Scan for the cell matching the given text and deliver its (X, Y) coordinate at center. 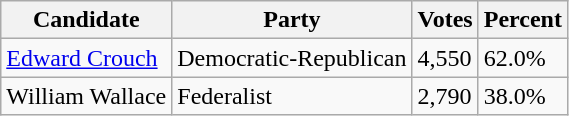
Edward Crouch (86, 58)
Candidate (86, 20)
2,790 (445, 96)
Percent (522, 20)
William Wallace (86, 96)
38.0% (522, 96)
4,550 (445, 58)
Federalist (292, 96)
Party (292, 20)
Votes (445, 20)
Democratic-Republican (292, 58)
62.0% (522, 58)
